Locate the cell with the specified text and output its (X, Y) center coordinate. 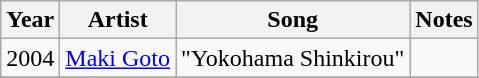
Song (293, 20)
Maki Goto (118, 58)
Year (30, 20)
"Yokohama Shinkirou" (293, 58)
2004 (30, 58)
Artist (118, 20)
Notes (444, 20)
